Capture the cell that displays the provided text and extract its [x, y] central coordinate. 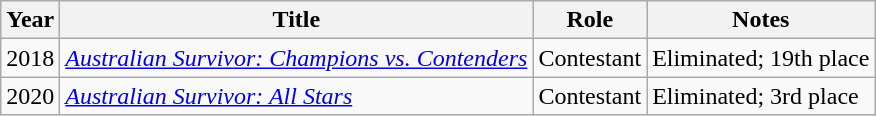
Australian Survivor: All Stars [296, 96]
2020 [30, 96]
Australian Survivor: Champions vs. Contenders [296, 58]
Title [296, 20]
2018 [30, 58]
Year [30, 20]
Role [590, 20]
Eliminated; 3rd place [761, 96]
Eliminated; 19th place [761, 58]
Notes [761, 20]
